Return the [X, Y] coordinate for the center point of the cell that contains the specified text.  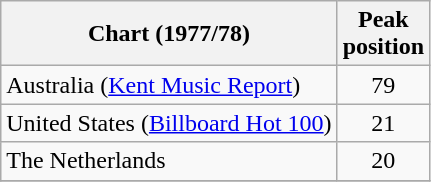
21 [383, 123]
Australia (Kent Music Report) [169, 85]
Peak position [383, 34]
79 [383, 85]
20 [383, 161]
Chart (1977/78) [169, 34]
United States (Billboard Hot 100) [169, 123]
The Netherlands [169, 161]
